Extract the [x, y] coordinate from the center of the cell holding the provided text.  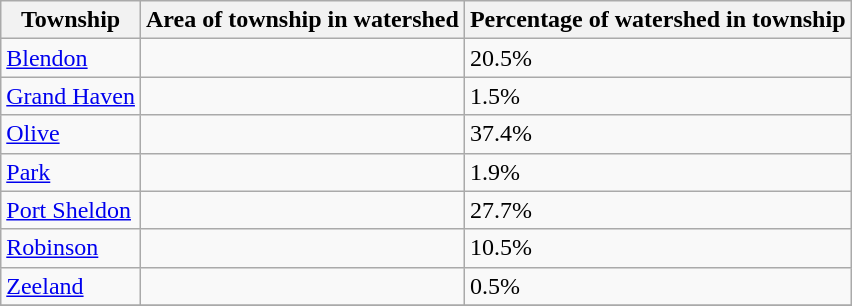
Township [71, 20]
Port Sheldon [71, 210]
20.5% [658, 58]
27.7% [658, 210]
Area of township in watershed [302, 20]
0.5% [658, 286]
1.5% [658, 96]
37.4% [658, 134]
Olive [71, 134]
Percentage of watershed in township [658, 20]
Grand Haven [71, 96]
Robinson [71, 248]
1.9% [658, 172]
Park [71, 172]
Zeeland [71, 286]
Blendon [71, 58]
10.5% [658, 248]
